From the cell containing the given text, extract its center point as [x, y] coordinate. 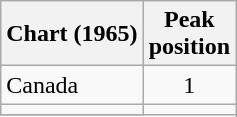
Canada [72, 85]
Peakposition [189, 34]
Chart (1965) [72, 34]
1 [189, 85]
